For the text-containing cell, return its midpoint in [x, y] coordinate format. 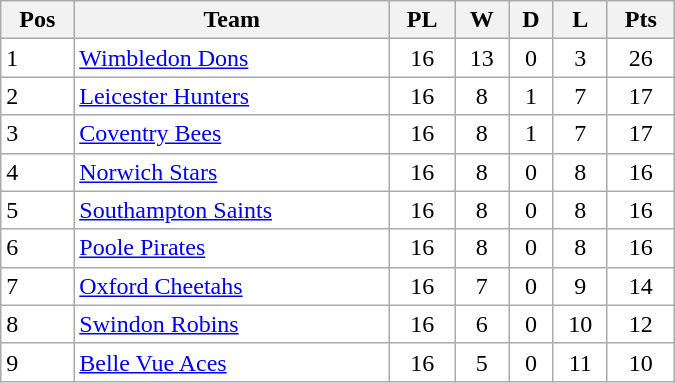
W [482, 20]
Norwich Stars [232, 172]
12 [640, 324]
Team [232, 20]
4 [38, 172]
D [531, 20]
Poole Pirates [232, 248]
Belle Vue Aces [232, 362]
26 [640, 58]
13 [482, 58]
PL [422, 20]
11 [580, 362]
Pts [640, 20]
2 [38, 96]
Leicester Hunters [232, 96]
14 [640, 286]
Coventry Bees [232, 134]
Pos [38, 20]
Southampton Saints [232, 210]
L [580, 20]
Wimbledon Dons [232, 58]
Oxford Cheetahs [232, 286]
Swindon Robins [232, 324]
